Detect which cell encompasses the target text, then output its [x, y] center coordinate. 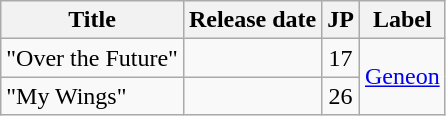
26 [341, 96]
JP [341, 20]
17 [341, 58]
Label [402, 20]
"Over the Future" [92, 58]
Title [92, 20]
"My Wings" [92, 96]
Release date [252, 20]
Geneon [402, 77]
